From the cell containing the given text, extract its center point as (x, y) coordinate. 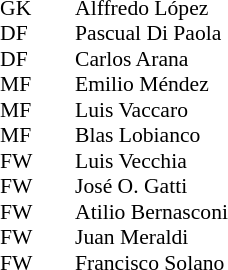
Blas Lobianco (152, 135)
Atilio Bernasconi (152, 212)
José O. Gatti (152, 187)
Luis Vaccaro (152, 110)
Juan Meraldi (152, 237)
Emilio Méndez (152, 85)
Carlos Arana (152, 59)
Luis Vecchia (152, 161)
Pascual Di Paola (152, 33)
